Return [x, y] of the center of cell containing provided text 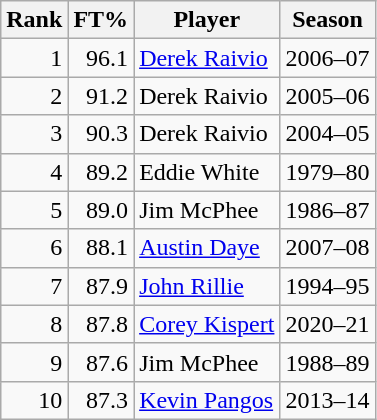
89.2 [101, 172]
4 [34, 172]
Eddie White [207, 172]
3 [34, 134]
Austin Daye [207, 248]
2 [34, 96]
87.3 [101, 400]
87.9 [101, 286]
9 [34, 362]
96.1 [101, 58]
88.1 [101, 248]
1 [34, 58]
91.2 [101, 96]
89.0 [101, 210]
Kevin Pangos [207, 400]
8 [34, 324]
2005–06 [328, 96]
2007–08 [328, 248]
John Rillie [207, 286]
1986–87 [328, 210]
Player [207, 20]
10 [34, 400]
1979–80 [328, 172]
Season [328, 20]
87.8 [101, 324]
90.3 [101, 134]
7 [34, 286]
87.6 [101, 362]
5 [34, 210]
1988–89 [328, 362]
2006–07 [328, 58]
1994–95 [328, 286]
6 [34, 248]
Rank [34, 20]
2004–05 [328, 134]
2013–14 [328, 400]
FT% [101, 20]
2020–21 [328, 324]
Corey Kispert [207, 324]
